For the text-containing cell, return its midpoint in [x, y] coordinate format. 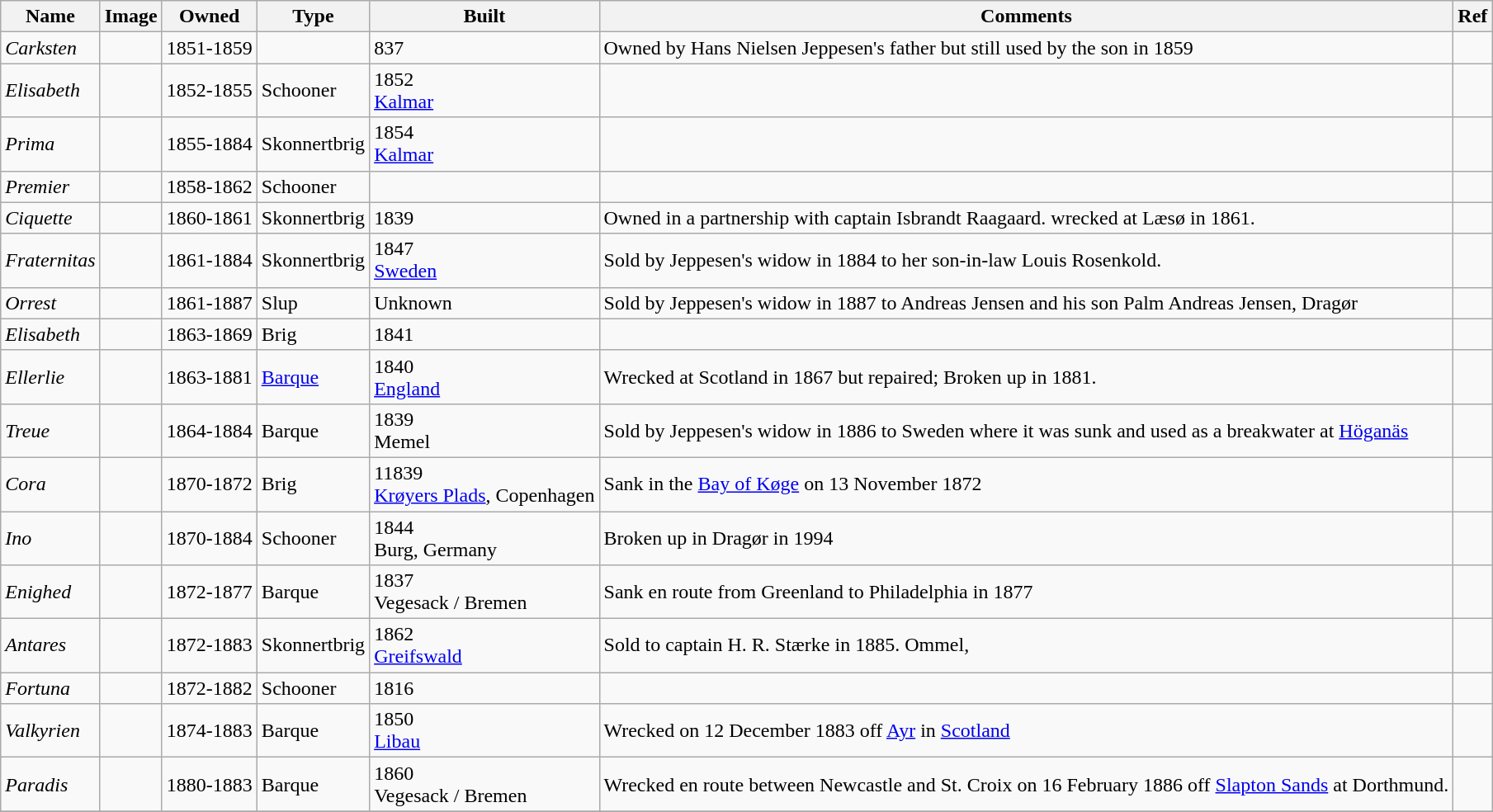
1852-1855 [210, 91]
Built [484, 17]
Fraternitas [50, 261]
Wrecked en route between Newcastle and St. Croix on 16 February 1886 off Slapton Sands at Dorthmund. [1027, 784]
1861-1884 [210, 261]
Comments [1027, 17]
Owned by Hans Nielsen Jeppesen's father but still used by the son in 1859 [1027, 48]
Valkyrien [50, 731]
1854 Kalmar [484, 144]
1862 Greifswald [484, 645]
1860 Vegesack / Bremen [484, 784]
Wrecked at Scotland in 1867 but repaired; Broken up in 1881. [1027, 376]
Antares [50, 645]
Sold by Jeppesen's widow in 1884 to her son-in-law Louis Rosenkold. [1027, 261]
Enighed [50, 592]
Carksten [50, 48]
1850 Libau [484, 731]
Premier [50, 186]
Ciquette [50, 218]
1816 [484, 688]
Slup [313, 303]
1841 [484, 334]
Ellerlie [50, 376]
Fortuna [50, 688]
1847 Sweden [484, 261]
1872-1883 [210, 645]
1864-1884 [210, 431]
Sold to captain H. R. Stærke in 1885. Ommel, [1027, 645]
Prima [50, 144]
1837 Vegesack / Bremen [484, 592]
1839 [484, 218]
1870-1884 [210, 538]
Owned [210, 17]
Cora [50, 484]
Sank en route from Greenland to Philadelphia in 1877 [1027, 592]
Sold by Jeppesen's widow in 1887 to Andreas Jensen and his son Palm Andreas Jensen, Dragør [1027, 303]
Wrecked on 12 December 1883 off Ayr in Scotland [1027, 731]
1870-1872 [210, 484]
Ref [1472, 17]
1852 Kalmar [484, 91]
837 [484, 48]
Broken up in Dragør in 1994 [1027, 538]
1851-1859 [210, 48]
1860-1861 [210, 218]
1872-1882 [210, 688]
1839 Memel [484, 431]
Unknown [484, 303]
Sank in the Bay of Køge on 13 November 1872 [1027, 484]
11839 Krøyers Plads, Copenhagen [484, 484]
Paradis [50, 784]
Owned in a partnership with captain Isbrandt Raagaard. wrecked at Læsø in 1861. [1027, 218]
Treue [50, 431]
1844 Burg, Germany [484, 538]
Orrest [50, 303]
1874-1883 [210, 731]
1872-1877 [210, 592]
1880-1883 [210, 784]
Image [130, 17]
1858-1862 [210, 186]
Sold by Jeppesen's widow in 1886 to Sweden where it was sunk and used as a breakwater at Höganäs [1027, 431]
1855-1884 [210, 144]
1863-1881 [210, 376]
1840 England [484, 376]
Name [50, 17]
1863-1869 [210, 334]
Type [313, 17]
Ino [50, 538]
1861-1887 [210, 303]
